Scan for the cell matching the given text and deliver its (x, y) coordinate at center. 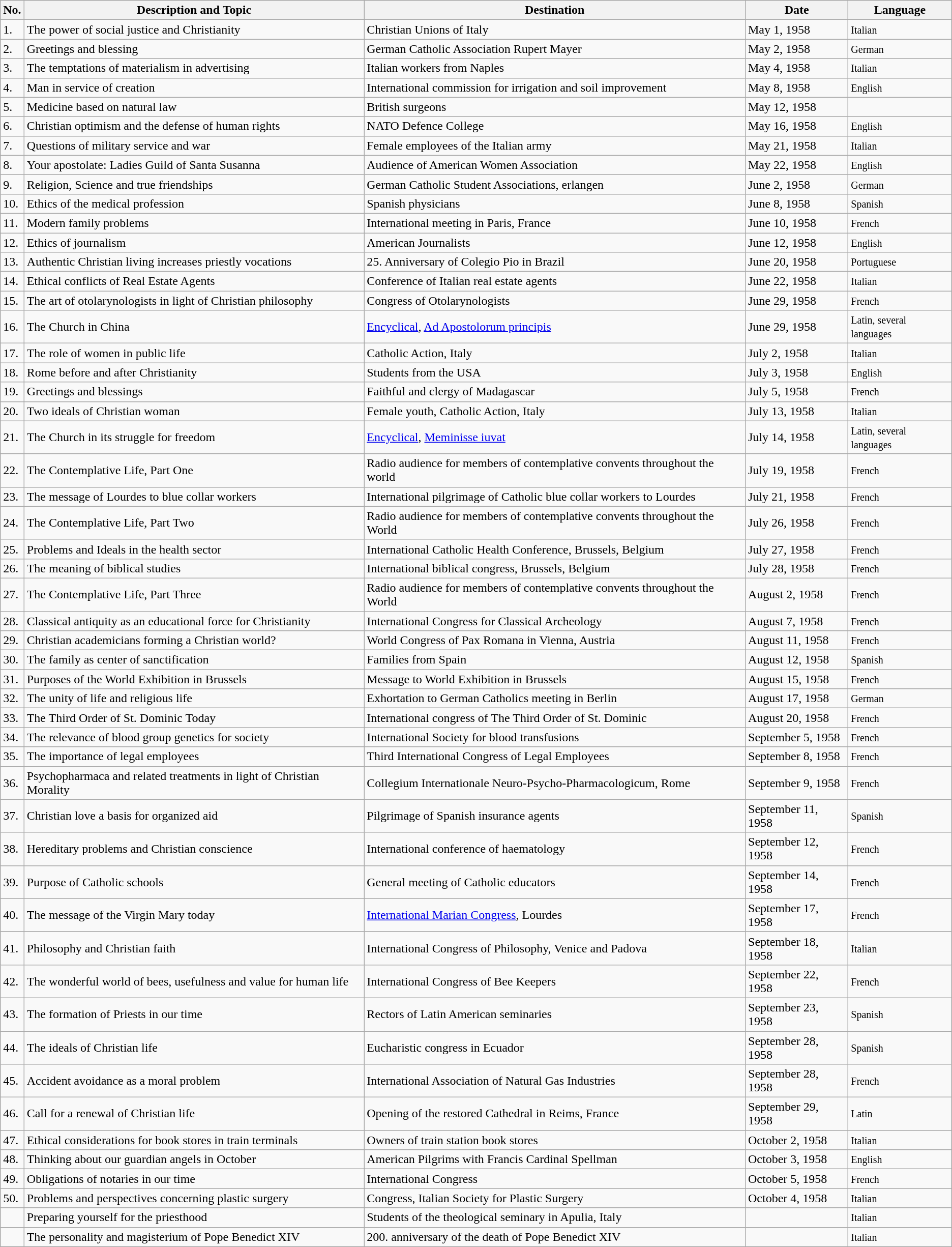
August 2, 1958 (797, 594)
41. (12, 948)
19. (12, 392)
The formation of Priests in our time (194, 1014)
Religion, Science and true friendships (194, 184)
6. (12, 126)
July 21, 1958 (797, 497)
Problems and perspectives concerning plastic surgery (194, 1198)
Ethics of the medical profession (194, 204)
Portuguese (900, 262)
September 29, 1958 (797, 1114)
Faithful and clergy of Madagascar (555, 392)
September 12, 1958 (797, 849)
Preparing yourself for the priesthood (194, 1217)
Owners of train station book stores (555, 1140)
May 4, 1958 (797, 68)
Pilgrimage of Spanish insurance agents (555, 816)
38. (12, 849)
35. (12, 757)
30. (12, 660)
40. (12, 915)
August 12, 1958 (797, 660)
9. (12, 184)
July 27, 1958 (797, 549)
11. (12, 223)
Congress of Otolarynologists (555, 301)
Families from Spain (555, 660)
Medicine based on natural law (194, 107)
Call for a renewal of Christian life (194, 1114)
Opening of the restored Cathedral in Reims, France (555, 1114)
September 22, 1958 (797, 981)
25. (12, 549)
Audience of American Women Association (555, 165)
The personality and magisterium of Pope Benedict XIV (194, 1237)
49. (12, 1179)
International Congress of Philosophy, Venice and Padova (555, 948)
The Church in China (194, 327)
July 13, 1958 (797, 411)
International conference of haematology (555, 849)
Classical antiquity as an educational force for Christianity (194, 621)
5. (12, 107)
International congress of The Third Order of St. Dominic (555, 718)
German Catholic Association Rupert Mayer (555, 49)
International Catholic Health Conference, Brussels, Belgium (555, 549)
World Congress of Pax Romana in Vienna, Austria (555, 641)
May 22, 1958 (797, 165)
The Contemplative Life, Part Three (194, 594)
Female employees of the Italian army (555, 146)
The meaning of biblical studies (194, 568)
Message to World Exhibition in Brussels (555, 679)
September 17, 1958 (797, 915)
June 12, 1958 (797, 243)
May 8, 1958 (797, 88)
International Congress (555, 1179)
September 8, 1958 (797, 757)
36. (12, 782)
3. (12, 68)
Language (900, 10)
Rectors of Latin American seminaries (555, 1014)
October 5, 1958 (797, 1179)
Christian optimism and the defense of human rights (194, 126)
September 11, 1958 (797, 816)
International Association of Natural Gas Industries (555, 1081)
32. (12, 699)
21. (12, 438)
International meeting in Paris, France (555, 223)
July 19, 1958 (797, 470)
50. (12, 1198)
37. (12, 816)
2. (12, 49)
22. (12, 470)
26. (12, 568)
47. (12, 1140)
Catholic Action, Italy (555, 353)
31. (12, 679)
May 1, 1958 (797, 30)
Thinking about our guardian angels in October (194, 1159)
29. (12, 641)
23. (12, 497)
Rome before and after Christianity (194, 372)
German Catholic Student Associations, erlangen (555, 184)
General meeting of Catholic educators (555, 882)
May 2, 1958 (797, 49)
12. (12, 243)
July 2, 1958 (797, 353)
Your apostolate: Ladies Guild of Santa Susanna (194, 165)
Radio audience for members of contemplative convents throughout the world (555, 470)
44. (12, 1047)
Christian Unions of Italy (555, 30)
Description and Topic (194, 10)
July 3, 1958 (797, 372)
7. (12, 146)
The temptations of materialism in advertising (194, 68)
Philosophy and Christian faith (194, 948)
Ethical conflicts of Real Estate Agents (194, 281)
Purpose of Catholic schools (194, 882)
Congress, Italian Society for Plastic Surgery (555, 1198)
17. (12, 353)
Man in service of creation (194, 88)
Problems and Ideals in the health sector (194, 549)
15. (12, 301)
British surgeons (555, 107)
42. (12, 981)
27. (12, 594)
September 5, 1958 (797, 737)
28. (12, 621)
Questions of military service and war (194, 146)
June 8, 1958 (797, 204)
August 7, 1958 (797, 621)
June 22, 1958 (797, 281)
The art of otolarynologists in light of Christian philosophy (194, 301)
October 3, 1958 (797, 1159)
The Church in its struggle for freedom (194, 438)
International Congress of Bee Keepers (555, 981)
August 20, 1958 (797, 718)
Greetings and blessing (194, 49)
NATO Defence College (555, 126)
Christian academicians forming a Christian world? (194, 641)
The message of Lourdes to blue collar workers (194, 497)
25. Anniversary of Colegio Pio in Brazil (555, 262)
Christian love a basis for organized aid (194, 816)
Students from the USA (555, 372)
July 28, 1958 (797, 568)
The wonderful world of bees, usefulness and value for human life (194, 981)
10. (12, 204)
October 2, 1958 (797, 1140)
September 14, 1958 (797, 882)
Date (797, 10)
Eucharistic congress in Ecuador (555, 1047)
8. (12, 165)
20. (12, 411)
American Journalists (555, 243)
The relevance of blood group genetics for society (194, 737)
The power of social justice and Christianity (194, 30)
200. anniversary of the death of Pope Benedict XIV (555, 1237)
Conference of Italian real estate agents (555, 281)
34. (12, 737)
No. (12, 10)
The role of women in public life (194, 353)
13. (12, 262)
Accident avoidance as a moral problem (194, 1081)
Exhortation to German Catholics meeting in Berlin (555, 699)
August 11, 1958 (797, 641)
International Society for blood transfusions (555, 737)
The ideals of Christian life (194, 1047)
The Contemplative Life, Part One (194, 470)
July 26, 1958 (797, 523)
September 9, 1958 (797, 782)
Ethics of journalism (194, 243)
June 20, 1958 (797, 262)
24. (12, 523)
June 10, 1958 (797, 223)
International commission for irrigation and soil improvement (555, 88)
American Pilgrims with Francis Cardinal Spellman (555, 1159)
16. (12, 327)
International Congress for Classical Archeology (555, 621)
July 14, 1958 (797, 438)
18. (12, 372)
International pilgrimage of Catholic blue collar workers to Lourdes (555, 497)
48. (12, 1159)
September 23, 1958 (797, 1014)
The family as center of sanctification (194, 660)
Hereditary problems and Christian conscience (194, 849)
The Third Order of St. Dominic Today (194, 718)
Students of the theological seminary in Apulia, Italy (555, 1217)
Authentic Christian living increases priestly vocations (194, 262)
The importance of legal employees (194, 757)
Encyclical, Ad Apostolorum principis (555, 327)
October 4, 1958 (797, 1198)
May 16, 1958 (797, 126)
July 5, 1958 (797, 392)
Italian workers from Naples (555, 68)
Greetings and blessings (194, 392)
Female youth, Catholic Action, Italy (555, 411)
June 2, 1958 (797, 184)
The unity of life and religious life (194, 699)
45. (12, 1081)
May 21, 1958 (797, 146)
46. (12, 1114)
Collegium Internationale Neuro-Psycho-Pharmacologicum, Rome (555, 782)
May 12, 1958 (797, 107)
14. (12, 281)
Modern family problems (194, 223)
Psychopharmaca and related treatments in light of Christian Morality (194, 782)
International biblical congress, Brussels, Belgium (555, 568)
August 17, 1958 (797, 699)
September 18, 1958 (797, 948)
The message of the Virgin Mary today (194, 915)
Two ideals of Christian woman (194, 411)
Spanish physicians (555, 204)
4. (12, 88)
Purposes of the World Exhibition in Brussels (194, 679)
43. (12, 1014)
33. (12, 718)
1. (12, 30)
August 15, 1958 (797, 679)
The Contemplative Life, Part Two (194, 523)
Latin (900, 1114)
Obligations of notaries in our time (194, 1179)
39. (12, 882)
Encyclical, Meminisse iuvat (555, 438)
Ethical considerations for book stores in train terminals (194, 1140)
Third International Congress of Legal Employees (555, 757)
Destination (555, 10)
International Marian Congress, Lourdes (555, 915)
